Scan for the cell matching the given text and deliver its (x, y) coordinate at center. 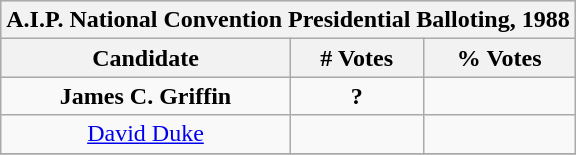
James C. Griffin (146, 96)
? (356, 96)
# Votes (356, 58)
Candidate (146, 58)
David Duke (146, 134)
% Votes (499, 58)
A.I.P. National Convention Presidential Balloting, 1988 (288, 20)
